Provide the [X, Y] coordinate of the cell's center where the given text is located.  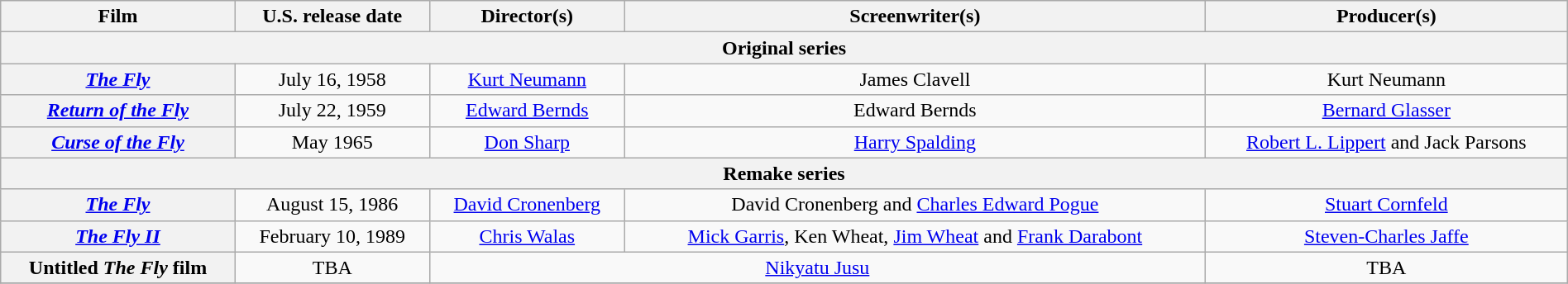
Curse of the Fly [117, 142]
James Clavell [915, 79]
Screenwriter(s) [915, 17]
David Cronenberg and Charles Edward Pogue [915, 205]
Steven-Charles Jaffe [1386, 236]
Return of the Fly [117, 111]
Stuart Cornfeld [1386, 205]
Producer(s) [1386, 17]
Remake series [784, 173]
Director(s) [527, 17]
Film [117, 17]
August 15, 1986 [332, 205]
Harry Spalding [915, 142]
Nikyatu Jusu [817, 267]
Bernard Glasser [1386, 111]
Robert L. Lippert and Jack Parsons [1386, 142]
Mick Garris, Ken Wheat, Jim Wheat and Frank Darabont [915, 236]
Original series [784, 48]
The Fly II [117, 236]
February 10, 1989 [332, 236]
Don Sharp [527, 142]
May 1965 [332, 142]
David Cronenberg [527, 205]
Untitled The Fly film [117, 267]
Chris Walas [527, 236]
July 22, 1959 [332, 111]
July 16, 1958 [332, 79]
U.S. release date [332, 17]
